Pinpoint the cell where the given text exists, returning its (X, Y) midpoint coordinate. 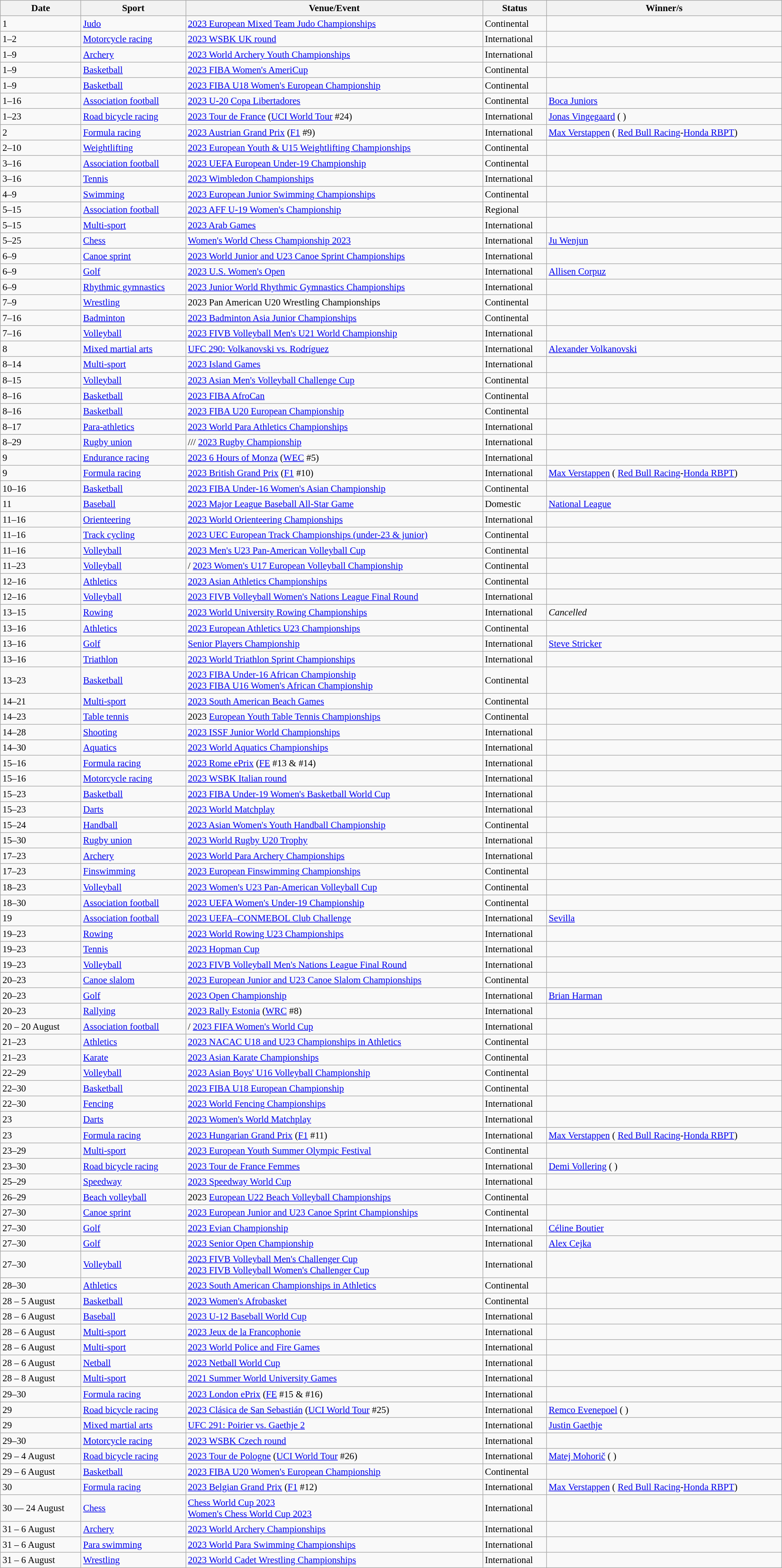
15–30 (40, 840)
23–30 (40, 1166)
Netball (133, 1363)
11–23 (40, 566)
2023 FIBA U20 Women's European Championship (334, 1472)
Steve Stricker (664, 643)
2023 World Triathlon Sprint Championships (334, 659)
Cancelled (664, 613)
14–28 (40, 732)
/ 2023 FIFA Women's World Cup (334, 1027)
Rallying (133, 1011)
2023 FIBA Under-16 African Championship 2023 FIBA U16 Women's African Championship (334, 680)
2023 Women's Afrobasket (334, 1301)
14–23 (40, 717)
2023 World Aquatics Championships (334, 748)
2–10 (40, 148)
2023 U-12 Baseball World Cup (334, 1317)
26–29 (40, 1197)
Judo (133, 24)
2023 Men's U23 Pan-American Volleyball Cup (334, 551)
8–29 (40, 442)
National League (664, 504)
Track cycling (133, 535)
7–9 (40, 303)
2023 Women's World Matchplay (334, 1120)
2023 FIBA Under-19 Women's Basketball World Cup (334, 794)
2023 UEFA European Under-19 Championship (334, 163)
Domestic (515, 504)
2023 Asian Men's Volleyball Challenge Cup (334, 380)
Rhythmic gymnastics (133, 287)
2023 Evian Championship (334, 1228)
13–23 (40, 680)
UFC 291: Poirier vs. Gaethje 2 (334, 1425)
2023 NACAC U18 and U23 Championships in Athletics (334, 1042)
2023 World Police and Fire Games (334, 1347)
2023 World Rugby U20 Trophy (334, 840)
2023 FIBA AfroCan (334, 396)
2023 UEC European Track Championships (under-23 & junior) (334, 535)
Alex Cejka (664, 1244)
Sport (133, 8)
Beach volleyball (133, 1197)
2023 FIBA U18 European Championship (334, 1089)
2023 World University Rowing Championships (334, 613)
2023 Netball World Cup (334, 1363)
2023 Open Championship (334, 995)
2023 World Para Swimming Championships (334, 1545)
28 – 5 August (40, 1301)
2023 World Archery Youth Championships (334, 55)
2023 Arab Games (334, 225)
2023 Pan American U20 Wrestling Championships (334, 303)
Alexander Volkanovski (664, 349)
2023 Austrian Grand Prix (F1 #9) (334, 132)
2023 Asian Karate Championships (334, 1058)
Venue/Event (334, 8)
2023 UEFA–CONMEBOL Club Challenge (334, 918)
Orienteering (133, 520)
2023 World Matchplay (334, 810)
Fencing (133, 1104)
8–14 (40, 365)
2023 U-20 Copa Libertadores (334, 101)
2023 South American Championships in Athletics (334, 1286)
2023 World Archery Championships (334, 1529)
2023 U.S. Women's Open (334, 272)
29 – 4 August (40, 1456)
2023 UEFA Women's Under-19 Championship (334, 903)
2023 European Junior Swimming Championships (334, 194)
2023 European Mixed Team Judo Championships (334, 24)
Remco Evenepoel ( ) (664, 1410)
Date (40, 8)
2023 Rally Estonia (WRC #8) (334, 1011)
8–15 (40, 380)
14–21 (40, 701)
Allisen Corpuz (664, 272)
2023 World Orienteering Championships (334, 520)
4–9 (40, 194)
2023 FIBA U20 European Championship (334, 411)
/// 2023 Rugby Championship (334, 442)
Triathlon (133, 659)
Para-athletics (133, 427)
2023 European Athletics U23 Championships (334, 628)
Jonas Vingegaard ( ) (664, 117)
2023 FIBA U18 Women's European Championship (334, 86)
Badminton (133, 318)
Sevilla (664, 918)
1–2 (40, 39)
2023 European Finswimming Championships (334, 872)
Karate (133, 1058)
Matej Mohorič ( ) (664, 1456)
2023 Hopman Cup (334, 949)
2023 Rome ePrix (FE #13 & #14) (334, 763)
Ju Wenjun (664, 241)
Shooting (133, 732)
13–15 (40, 613)
/ 2023 Women's U17 European Volleyball Championship (334, 566)
2023 European Youth & U15 Weightlifting Championships (334, 148)
1 (40, 24)
2023 World Fencing Championships (334, 1104)
2023 World Junior and U23 Canoe Sprint Championships (334, 256)
2023 Wimbledon Championships (334, 178)
2023 Tour de Pologne (UCI World Tour #26) (334, 1456)
2023 Island Games (334, 365)
Endurance racing (133, 458)
28 – 8 August (40, 1379)
2023 Senior Open Championship (334, 1244)
Finswimming (133, 872)
8 (40, 349)
2023 Hungarian Grand Prix (F1 #11) (334, 1135)
2023 World Para Athletics Championships (334, 427)
22–29 (40, 1073)
2023 FIBA Women's AmeriCup (334, 70)
2023 FIBA Under-16 Women's Asian Championship (334, 488)
2023 Junior World Rhythmic Gymnastics Championships (334, 287)
2023 European U22 Beach Volleyball Championships (334, 1197)
11 (40, 504)
2023 British Grand Prix (F1 #10) (334, 473)
Table tennis (133, 717)
2023 European Youth Summer Olympic Festival (334, 1150)
2023 FIVB Volleyball Men's Nations League Final Round (334, 965)
Canoe slalom (133, 980)
2023 Badminton Asia Junior Championships (334, 318)
19 (40, 918)
Chess World Cup 2023 Women's Chess World Cup 2023 (334, 1508)
29 – 6 August (40, 1472)
Speedway (133, 1181)
18–30 (40, 903)
2023 Speedway World Cup (334, 1181)
8–17 (40, 427)
5–25 (40, 241)
Demi Vollering ( ) (664, 1166)
2023 Women's U23 Pan-American Volleyball Cup (334, 887)
2023 Major League Baseball All-Star Game (334, 504)
Céline Boutier (664, 1228)
2023 World Rowing U23 Championships (334, 934)
14–30 (40, 748)
Winner/s (664, 8)
Weightlifting (133, 148)
2023 WSBK Italian round (334, 779)
2023 European Junior and U23 Canoe Sprint Championships (334, 1213)
Brian Harman (664, 995)
Boca Juniors (664, 101)
2023 ISSF Junior World Championships (334, 732)
2023 Tour de France Femmes (334, 1166)
2023 AFF U-19 Women's Championship (334, 210)
2023 WSBK Czech round (334, 1441)
10–16 (40, 488)
28–30 (40, 1286)
2023 Jeux de la Francophonie (334, 1332)
2023 WSBK UK round (334, 39)
Handball (133, 825)
2023 European Junior and U23 Canoe Slalom Championships (334, 980)
2023 London ePrix (FE #15 & #16) (334, 1394)
2023 South American Beach Games (334, 701)
2023 European Youth Table Tennis Championships (334, 717)
15–24 (40, 825)
2023 World Para Archery Championships (334, 856)
25–29 (40, 1181)
2 (40, 132)
Aquatics (133, 748)
2023 Asian Women's Youth Handball Championship (334, 825)
2023 Asian Athletics Championships (334, 582)
Senior Players Championship (334, 643)
Status (515, 8)
Swimming (133, 194)
2023 Tour de France (UCI World Tour #24) (334, 117)
Women's World Chess Championship 2023 (334, 241)
23–29 (40, 1150)
UFC 290: Volkanovski vs. Rodríguez (334, 349)
1–16 (40, 101)
2023 Belgian Grand Prix (F1 #12) (334, 1487)
20 – 20 August (40, 1027)
2021 Summer World University Games (334, 1379)
Para swimming (133, 1545)
2023 FIVB Volleyball Men's Challenger Cup 2023 FIVB Volleyball Women's Challenger Cup (334, 1265)
2023 World Cadet Wrestling Championships (334, 1560)
18–23 (40, 887)
2023 6 Hours of Monza (WEC #5) (334, 458)
1–23 (40, 117)
2023 Clásica de San Sebastián (UCI World Tour #25) (334, 1410)
30 (40, 1487)
Justin Gaethje (664, 1425)
Regional (515, 210)
2023 FIVB Volleyball Men's U21 World Championship (334, 333)
30 — 24 August (40, 1508)
2023 FIVB Volleyball Women's Nations League Final Round (334, 597)
2023 Asian Boys' U16 Volleyball Championship (334, 1073)
